Pinpoint the cell where the given text exists, returning its (x, y) midpoint coordinate. 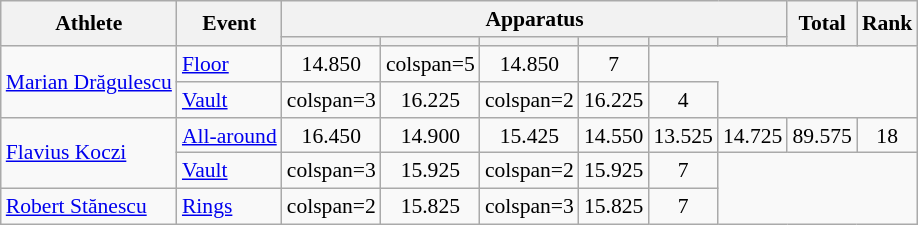
Flavius Koczi (89, 154)
16.450 (332, 136)
15.425 (530, 136)
4 (682, 100)
Rings (230, 207)
Floor (230, 64)
Total (822, 24)
colspan=5 (430, 64)
Event (230, 24)
Robert Stănescu (89, 207)
18 (888, 136)
All-around (230, 136)
89.575 (822, 136)
13.525 (682, 136)
Rank (888, 24)
Apparatus (535, 19)
Marian Drăgulescu (89, 82)
14.725 (752, 136)
14.900 (430, 136)
14.550 (614, 136)
Athlete (89, 24)
